Extract the [x, y] coordinate from the center of the cell holding the provided text.  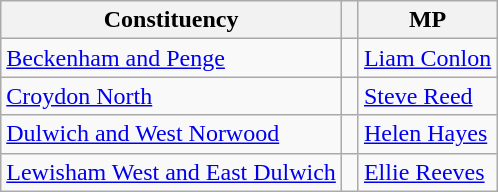
MP [427, 20]
Ellie Reeves [427, 172]
Beckenham and Penge [172, 58]
Dulwich and West Norwood [172, 134]
Croydon North [172, 96]
Lewisham West and East Dulwich [172, 172]
Constituency [172, 20]
Helen Hayes [427, 134]
Liam Conlon [427, 58]
Steve Reed [427, 96]
